Scan for the cell matching the given text and deliver its [x, y] coordinate at center. 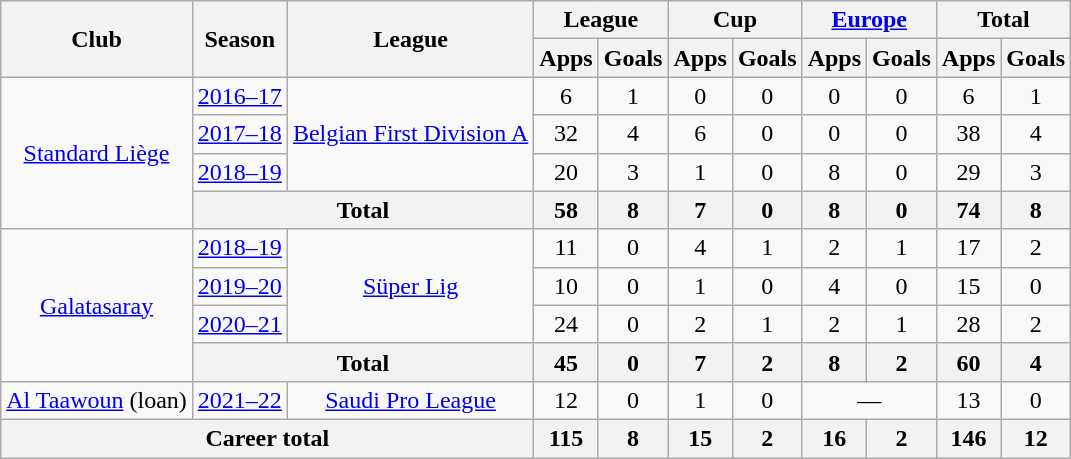
Career total [268, 438]
2019–20 [240, 286]
24 [566, 324]
Europe [869, 20]
Belgian First Division A [410, 134]
11 [566, 248]
28 [968, 324]
29 [968, 172]
17 [968, 248]
Cup [735, 20]
Season [240, 39]
13 [968, 400]
Al Taawoun (loan) [97, 400]
74 [968, 210]
Standard Liège [97, 153]
2021–22 [240, 400]
— [869, 400]
20 [566, 172]
58 [566, 210]
Club [97, 39]
38 [968, 134]
45 [566, 362]
60 [968, 362]
146 [968, 438]
Galatasaray [97, 305]
2017–18 [240, 134]
2016–17 [240, 96]
Süper Lig [410, 286]
Saudi Pro League [410, 400]
10 [566, 286]
115 [566, 438]
2020–21 [240, 324]
32 [566, 134]
16 [834, 438]
